Scan for the cell matching the given text and deliver its [X, Y] coordinate at center. 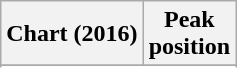
Chart (2016) [72, 34]
Peak position [189, 34]
